For the text-containing cell, return its midpoint in [x, y] coordinate format. 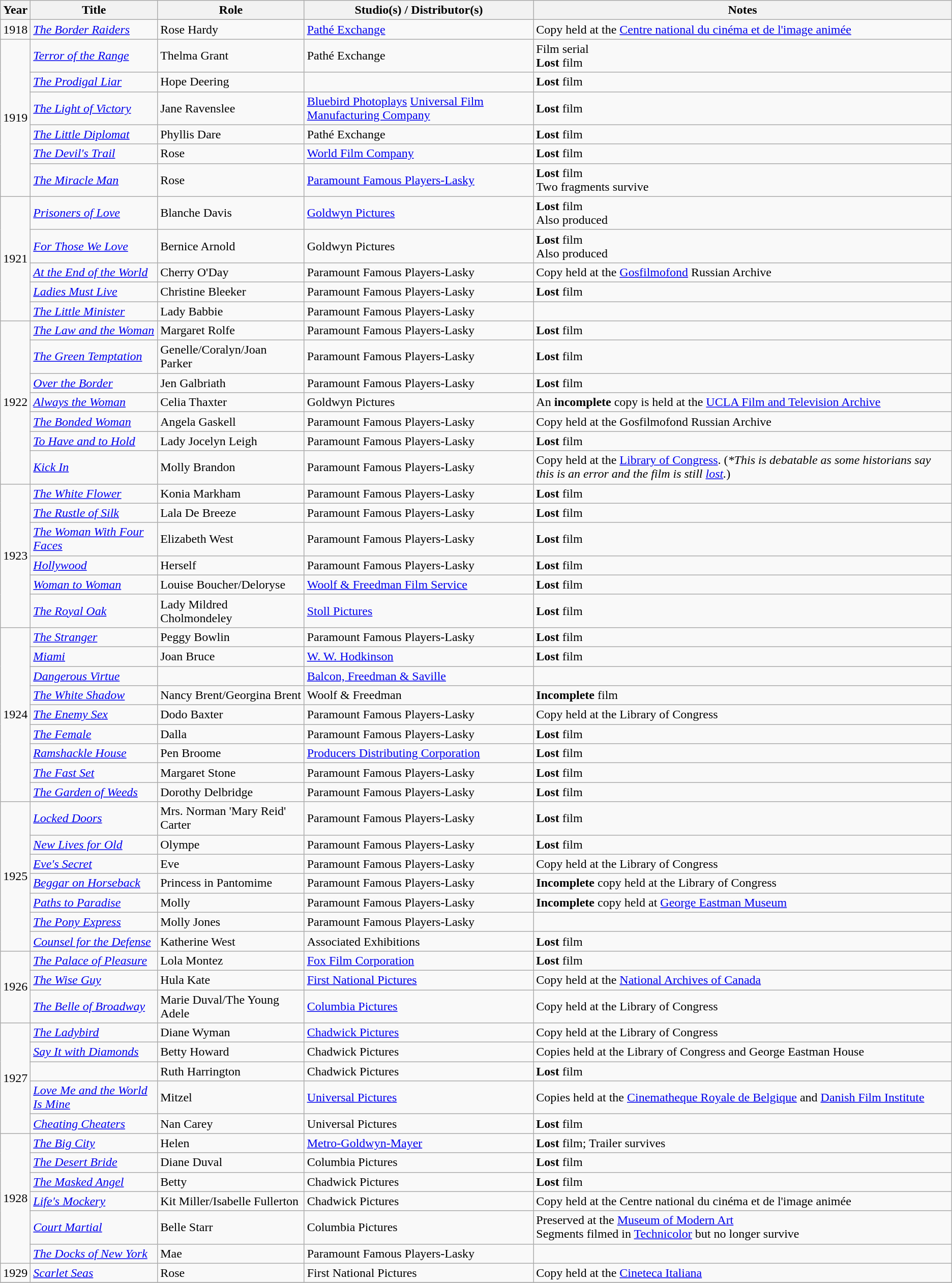
Thelma Grant [231, 56]
Betty Howard [231, 1052]
Rose Hardy [231, 30]
Lost film Also produced [742, 246]
Locked Doors [94, 818]
The White Flower [94, 493]
Copy held at the Library of Congress. (*This is debatable as some historians say this is an error and the film is still lost.) [742, 467]
An incomplete copy is held at the UCLA Film and Television Archive [742, 402]
Nancy Brent/Georgina Brent [231, 695]
The Big City [94, 1143]
Associated Exhibitions [419, 941]
The Rustle of Silk [94, 513]
Ruth Harrington [231, 1071]
1926 [15, 987]
Title [94, 10]
Lady Mildred Cholmondeley [231, 610]
Dalla [231, 734]
The Garden of Weeds [94, 792]
The Fast Set [94, 773]
The Prodigal Liar [94, 82]
Diane Duval [231, 1162]
The Docks of New York [94, 1253]
Mrs. Norman 'Mary Reid' Carter [231, 818]
Molly Jones [231, 922]
Love Me and the World Is Mine [94, 1098]
The Stranger [94, 637]
The White Shadow [94, 695]
Studio(s) / Distributor(s) [419, 10]
Year [15, 10]
Incomplete copy held at the Library of Congress [742, 883]
Hope Deering [231, 82]
Jen Galbriath [231, 383]
World Film Company [419, 154]
Genelle/Coralyn/Joan Parker [231, 357]
Bluebird Photoplays Universal Film Manufacturing Company [419, 108]
Princess in Pantomime [231, 883]
Lost filmAlso produced [742, 213]
Mae [231, 1253]
Role [231, 10]
1929 [15, 1273]
Incomplete film [742, 695]
Scarlet Seas [94, 1273]
Molly Brandon [231, 467]
Eve [231, 864]
1924 [15, 714]
To Have and to Hold [94, 441]
The Ladybird [94, 1033]
Betty [231, 1182]
Dangerous Virtue [94, 676]
New Lives for Old [94, 844]
Angela Gaskell [231, 422]
Katherine West [231, 941]
Copies held at the Library of Congress and George Eastman House [742, 1052]
Dodo Baxter [231, 715]
Elizabeth West [231, 539]
Pen Broome [231, 753]
Film serialLost film [742, 56]
Jane Ravenslee [231, 108]
Fox Film Corporation [419, 960]
Louise Boucher/Deloryse [231, 585]
Cherry O'Day [231, 272]
Blanche Davis [231, 213]
The Border Raiders [94, 30]
At the End of the World [94, 272]
The Royal Oak [94, 610]
The Green Temptation [94, 357]
Life's Mockery [94, 1201]
The Little Diplomat [94, 134]
Nan Carey [231, 1124]
The Bonded Woman [94, 422]
Lost filmTwo fragments survive [742, 180]
The Woman With Four Faces [94, 539]
The Belle of Broadway [94, 1006]
1925 [15, 876]
The Miracle Man [94, 180]
Molly [231, 902]
Paths to Paradise [94, 902]
Preserved at the Museum of Modern Art Segments filmed in Technicolor but no longer survive [742, 1227]
Woolf & Freedman [419, 695]
Christine Bleeker [231, 291]
Lady Jocelyn Leigh [231, 441]
Celia Thaxter [231, 402]
1919 [15, 118]
Kick In [94, 467]
Ramshackle House [94, 753]
Copy held at the Cineteca Italiana [742, 1273]
Ladies Must Live [94, 291]
Court Martial [94, 1227]
The Masked Angel [94, 1182]
The Pony Express [94, 922]
1918 [15, 30]
Lola Montez [231, 960]
W. W. Hodkinson [419, 656]
The Devil's Trail [94, 154]
Diane Wyman [231, 1033]
Eve's Secret [94, 864]
For Those We Love [94, 246]
Hollywood [94, 565]
Marie Duval/The Young Adele [231, 1006]
Prisoners of Love [94, 213]
Woolf & Freedman Film Service [419, 585]
Terror of the Range [94, 56]
The Light of Victory [94, 108]
Belle Starr [231, 1227]
Stoll Pictures [419, 610]
Miami [94, 656]
Woman to Woman [94, 585]
Notes [742, 10]
1928 [15, 1199]
1921 [15, 258]
Counsel for the Defense [94, 941]
Copies held at the Cinematheque Royale de Belgique and Danish Film Institute [742, 1098]
Cheating Cheaters [94, 1124]
The Wise Guy [94, 980]
Kit Miller/Isabelle Fullerton [231, 1201]
Hula Kate [231, 980]
The Female [94, 734]
Metro-Goldwyn-Mayer [419, 1143]
Say It with Diamonds [94, 1052]
The Enemy Sex [94, 715]
Bernice Arnold [231, 246]
Over the Border [94, 383]
Incomplete copy held at George Eastman Museum [742, 902]
The Desert Bride [94, 1162]
Lala De Breeze [231, 513]
Margaret Stone [231, 773]
Phyllis Dare [231, 134]
Olympe [231, 844]
Lost film; Trailer survives [742, 1143]
Dorothy Delbridge [231, 792]
Konia Markham [231, 493]
The Palace of Pleasure [94, 960]
Herself [231, 565]
The Law and the Woman [94, 331]
Beggar on Horseback [94, 883]
1927 [15, 1078]
Balcon, Freedman & Saville [419, 676]
Mitzel [231, 1098]
Producers Distributing Corporation [419, 753]
1923 [15, 556]
Helen [231, 1143]
The Little Minister [94, 311]
Margaret Rolfe [231, 331]
Lady Babbie [231, 311]
1922 [15, 402]
Always the Woman [94, 402]
Peggy Bowlin [231, 637]
Copy held at the National Archives of Canada [742, 980]
Joan Bruce [231, 656]
